From the cell containing the given text, extract its center point as [x, y] coordinate. 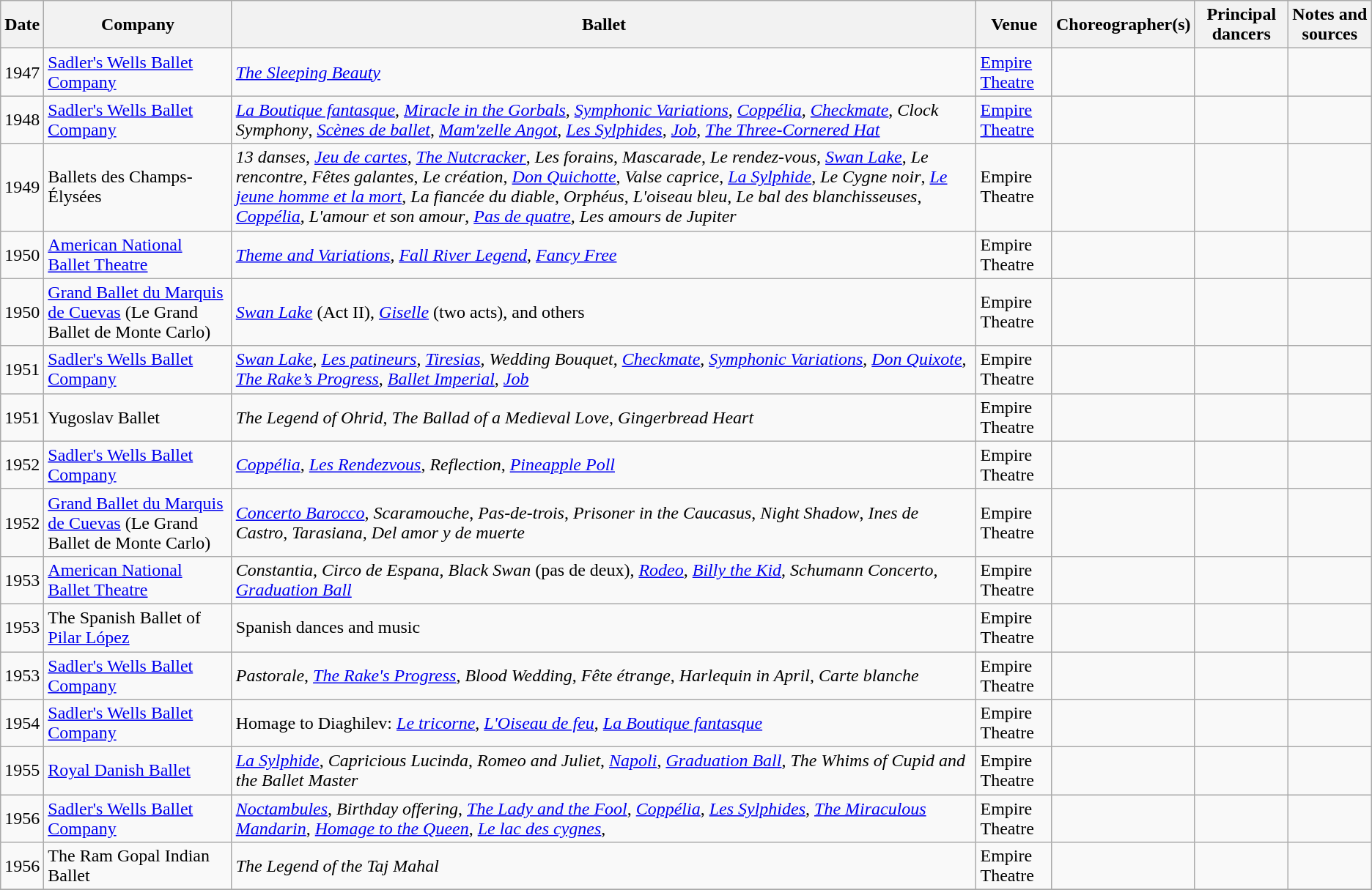
1948 [22, 120]
Date [22, 25]
Ballets des Champs-Élysées [138, 188]
Venue [1014, 25]
The Legend of Ohrid, The Ballad of a Medieval Love, Gingerbread Heart [604, 418]
1949 [22, 188]
Company [138, 25]
The Ram Gopal Indian Ballet [138, 866]
Concerto Barocco, Scaramouche, Pas-de-trois, Prisoner in the Caucasus, Night Shadow, Ines de Castro, Tarasiana, Del amor y de muerte [604, 522]
Spanish dances and music [604, 627]
La Sylphide, Capricious Lucinda, Romeo and Juliet, Napoli, Graduation Ball, The Whims of Cupid and the Ballet Master [604, 771]
Homage to Diaghilev: Le tricorne, L'Oiseau de feu, La Boutique fantasque [604, 724]
The Legend of the Taj Mahal [604, 866]
1954 [22, 724]
The Sleeping Beauty [604, 72]
Notes and sources [1329, 25]
Swan Lake, Les patineurs, Tiresias, Wedding Bouquet, Checkmate, Symphonic Variations, Don Quixote, The Rake’s Progress, Ballet Imperial, Job [604, 369]
The Spanish Ballet of Pilar López [138, 627]
1955 [22, 771]
Choreographer(s) [1123, 25]
Noctambules, Birthday offering, The Lady and the Fool, Coppélia, Les Sylphides, The Miraculous Mandarin, Homage to the Queen, Le lac des cygnes, [604, 819]
Coppélia, Les Rendezvous, Reflection, Pineapple Poll [604, 464]
Swan Lake (Act II), Giselle (two acts), and others [604, 312]
Ballet [604, 25]
Principal dancers [1242, 25]
1947 [22, 72]
Pastorale, The Rake's Progress, Blood Wedding, Fête étrange, Harlequin in April, Carte blanche [604, 675]
Yugoslav Ballet [138, 418]
Royal Danish Ballet [138, 771]
Theme and Variations, Fall River Legend, Fancy Free [604, 255]
Constantia, Circo de Espana, Black Swan (pas de deux), Rodeo, Billy the Kid, Schumann Concerto, Graduation Ball [604, 580]
